Detect which cell encompasses the target text, then output its (X, Y) center coordinate. 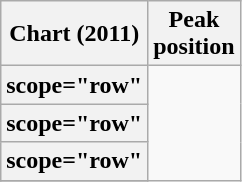
Peakposition (194, 34)
Chart (2011) (74, 34)
